Output the (X, Y) coordinate of the center of the cell containing the given text.  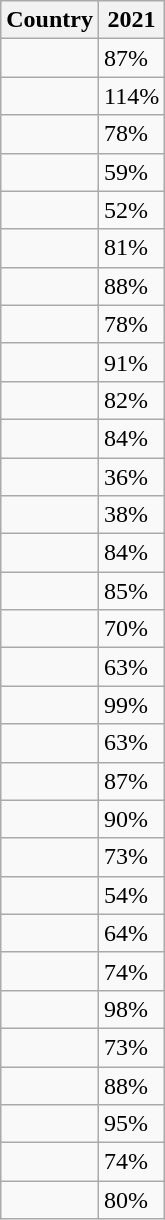
99% (131, 705)
82% (131, 400)
52% (131, 210)
98% (131, 1009)
85% (131, 591)
38% (131, 515)
64% (131, 933)
81% (131, 248)
114% (131, 96)
90% (131, 819)
95% (131, 1124)
91% (131, 362)
36% (131, 477)
80% (131, 1200)
59% (131, 172)
2021 (131, 20)
54% (131, 895)
70% (131, 629)
Country (50, 20)
